Pinpoint the cell where the given text exists, returning its (X, Y) midpoint coordinate. 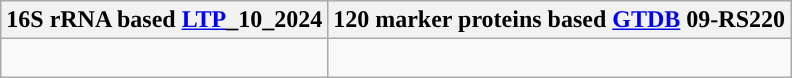
16S rRNA based LTP_10_2024 (164, 20)
120 marker proteins based GTDB 09-RS220 (560, 20)
